Locate the cell with the specified text and output its (x, y) center coordinate. 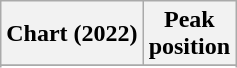
Peakposition (189, 34)
Chart (2022) (72, 34)
